Output the (x, y) coordinate of the center of the cell containing the given text.  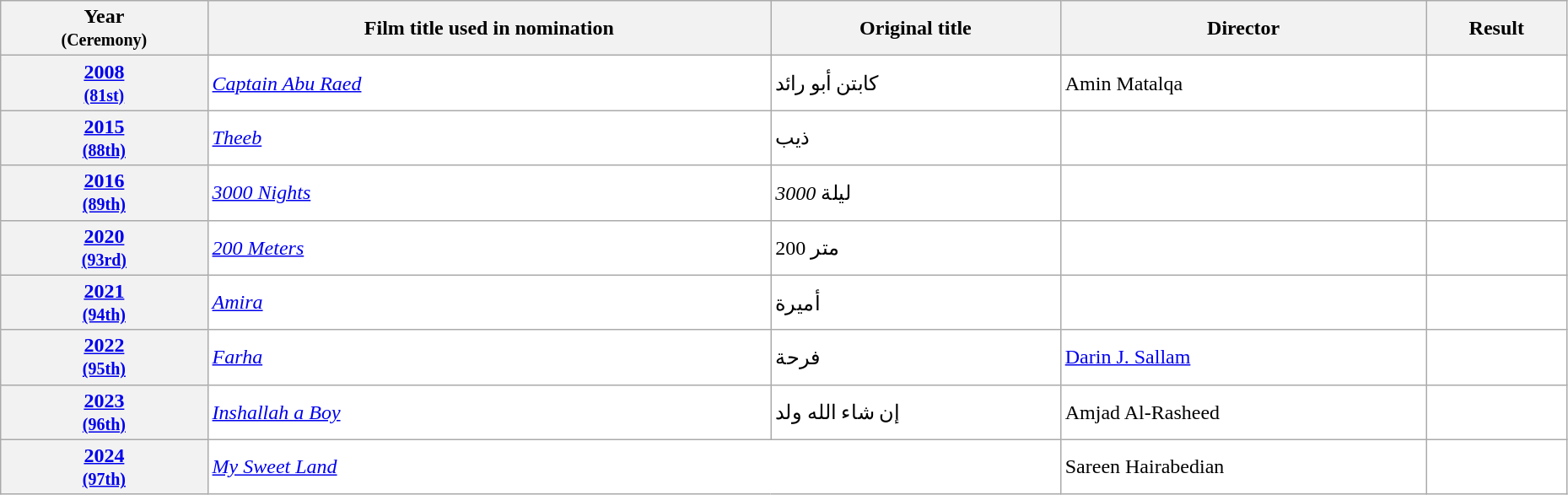
2020(93rd) (105, 248)
Amjad Al-Rasheed (1243, 412)
Amira (489, 302)
Director (1243, 29)
My Sweet Land (634, 467)
إن شاء الله ولد (916, 412)
Captain Abu Raed (489, 83)
2023(96th) (105, 412)
كابتن أبو رائد (916, 83)
2021(94th) (105, 302)
فرحة (916, 358)
Amin Matalqa (1243, 83)
Original title (916, 29)
Result (1496, 29)
200 متر (916, 248)
Darin J. Sallam (1243, 358)
3000 Nights (489, 192)
Sareen Hairabedian (1243, 467)
أميرة (916, 302)
2008(81st) (105, 83)
Inshallah a Boy (489, 412)
2022(95th) (105, 358)
ذيب (916, 138)
200 Meters (489, 248)
Farha (489, 358)
Theeb (489, 138)
3000 ليلة (916, 192)
2024(97th) (105, 467)
2015(88th) (105, 138)
Film title used in nomination (489, 29)
Year(Ceremony) (105, 29)
2016(89th) (105, 192)
